Extract the [x, y] coordinate from the center of the cell holding the provided text.  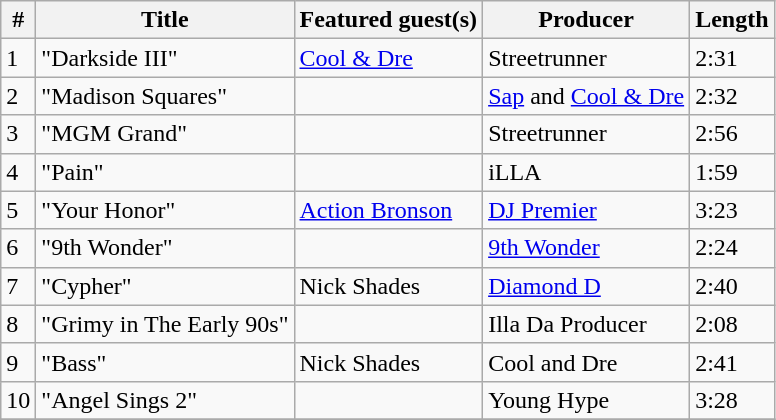
1 [18, 58]
DJ Premier [586, 210]
2 [18, 96]
Illa Da Producer [586, 324]
2:24 [732, 248]
2:41 [732, 362]
2:32 [732, 96]
9th Wonder [586, 248]
"Madison Squares" [165, 96]
1:59 [732, 172]
Diamond D [586, 286]
"Cypher" [165, 286]
7 [18, 286]
"Grimy in The Early 90s" [165, 324]
Length [732, 20]
3 [18, 134]
8 [18, 324]
9 [18, 362]
Action Bronson [388, 210]
"MGM Grand" [165, 134]
Producer [586, 20]
2:40 [732, 286]
4 [18, 172]
Young Hype [586, 400]
"Pain" [165, 172]
10 [18, 400]
"Darkside III" [165, 58]
iLLA [586, 172]
3:23 [732, 210]
5 [18, 210]
3:28 [732, 400]
6 [18, 248]
"Your Honor" [165, 210]
Sap and Cool & Dre [586, 96]
Cool and Dre [586, 362]
2:56 [732, 134]
"Angel Sings 2" [165, 400]
Cool & Dre [388, 58]
Title [165, 20]
2:08 [732, 324]
Featured guest(s) [388, 20]
# [18, 20]
2:31 [732, 58]
"9th Wonder" [165, 248]
"Bass" [165, 362]
